Locate the cell with the specified text and output its (X, Y) center coordinate. 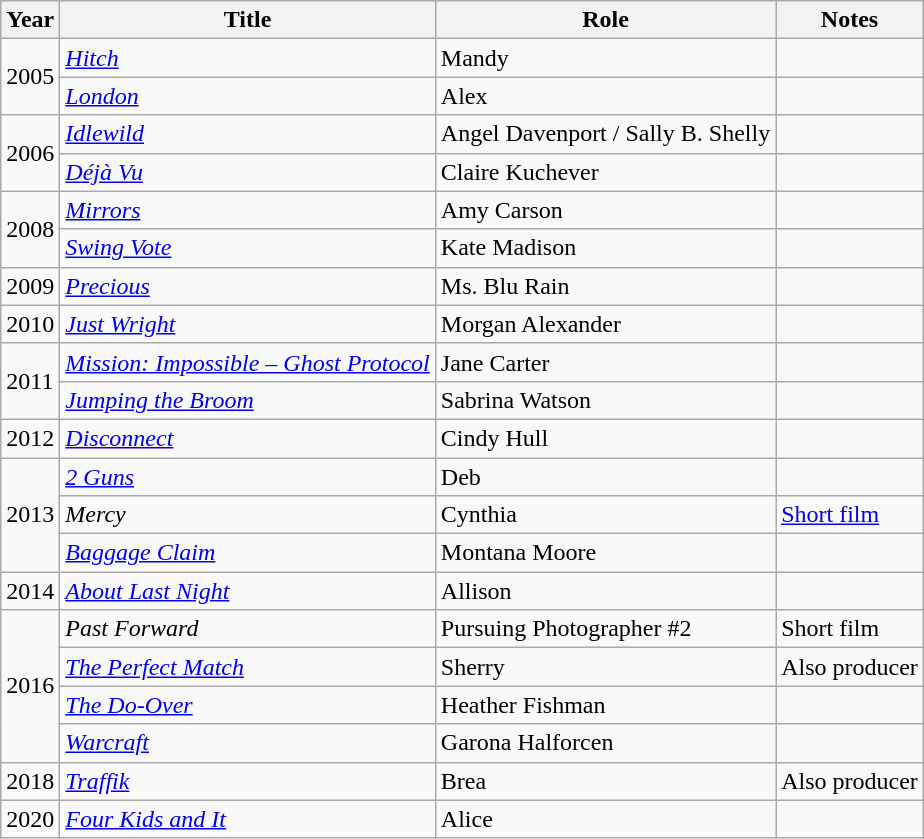
Precious (248, 286)
Garona Halforcen (605, 743)
Heather Fishman (605, 705)
Title (248, 20)
Alex (605, 96)
Kate Madison (605, 248)
The Perfect Match (248, 667)
Mercy (248, 515)
2010 (30, 324)
2014 (30, 591)
2008 (30, 229)
Brea (605, 781)
Angel Davenport / Sally B. Shelly (605, 134)
Montana Moore (605, 553)
Hitch (248, 58)
The Do-Over (248, 705)
About Last Night (248, 591)
Past Forward (248, 629)
2012 (30, 438)
Allison (605, 591)
2013 (30, 515)
Disconnect (248, 438)
2006 (30, 153)
Ms. Blu Rain (605, 286)
Morgan Alexander (605, 324)
Sherry (605, 667)
Jumping the Broom (248, 400)
Sabrina Watson (605, 400)
London (248, 96)
Claire Kuchever (605, 172)
Year (30, 20)
Mission: Impossible – Ghost Protocol (248, 362)
Pursuing Photographer #2 (605, 629)
Baggage Claim (248, 553)
2016 (30, 686)
2005 (30, 77)
Swing Vote (248, 248)
Idlewild (248, 134)
Jane Carter (605, 362)
Role (605, 20)
Just Wright (248, 324)
Deb (605, 477)
2018 (30, 781)
2020 (30, 819)
2 Guns (248, 477)
Alice (605, 819)
Mandy (605, 58)
Cynthia (605, 515)
Déjà Vu (248, 172)
Notes (850, 20)
Four Kids and It (248, 819)
Mirrors (248, 210)
Warcraft (248, 743)
Amy Carson (605, 210)
Traffik (248, 781)
2009 (30, 286)
2011 (30, 381)
Cindy Hull (605, 438)
